Locate the cell with the specified text and output its [X, Y] center coordinate. 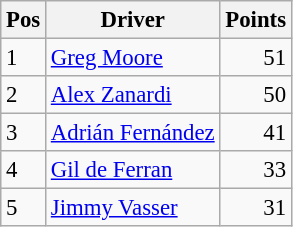
1 [24, 58]
Gil de Ferran [133, 170]
Greg Moore [133, 58]
Pos [24, 20]
31 [256, 208]
Alex Zanardi [133, 95]
Adrián Fernández [133, 133]
50 [256, 95]
4 [24, 170]
Driver [133, 20]
Points [256, 20]
3 [24, 133]
2 [24, 95]
33 [256, 170]
41 [256, 133]
5 [24, 208]
Jimmy Vasser [133, 208]
51 [256, 58]
